Capture the cell that displays the provided text and extract its [x, y] central coordinate. 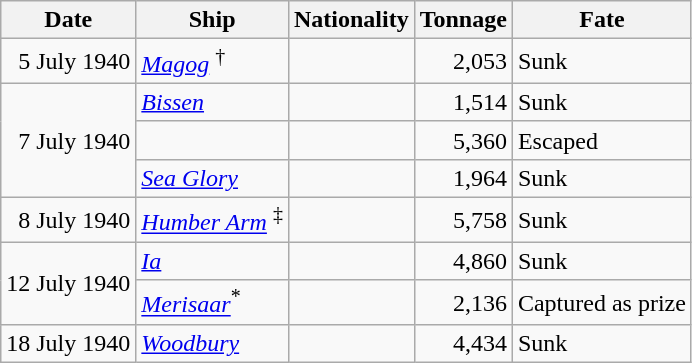
Bissen [212, 102]
8 July 1940 [68, 220]
Ship [212, 20]
7 July 1940 [68, 140]
2,053 [463, 62]
5,758 [463, 220]
5,360 [463, 140]
1,964 [463, 178]
Ia [212, 261]
5 July 1940 [68, 62]
2,136 [463, 302]
Tonnage [463, 20]
12 July 1940 [68, 284]
Merisaar* [212, 302]
4,434 [463, 344]
18 July 1940 [68, 344]
1,514 [463, 102]
Magog † [212, 62]
Date [68, 20]
Captured as prize [602, 302]
Escaped [602, 140]
Sea Glory [212, 178]
Woodbury [212, 344]
4,860 [463, 261]
Fate [602, 20]
Nationality [351, 20]
Humber Arm ‡ [212, 220]
